Locate the cell with the specified text and output its (x, y) center coordinate. 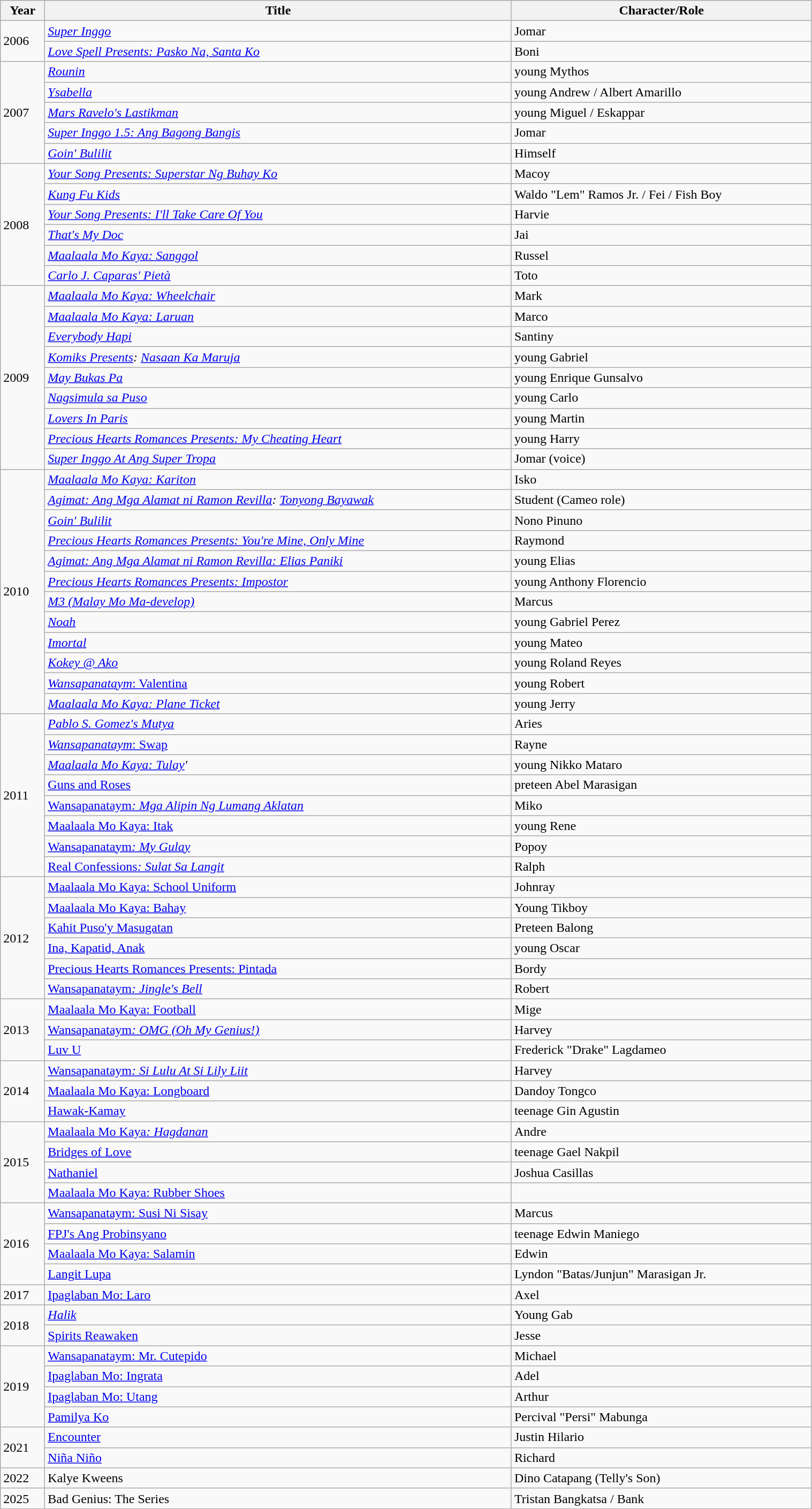
2021 (22, 1447)
young Gabriel (662, 357)
Bad Genius: The Series (278, 1498)
Harvie (662, 214)
Marco (662, 316)
Kahit Puso'y Masugatan (278, 928)
young Miguel / Eskappar (662, 112)
Bordy (662, 969)
Super Inggo (278, 31)
Encounter (278, 1437)
young Gabriel Perez (662, 622)
Raymond (662, 540)
Ysabella (278, 92)
Wansapanataym: My Gulay (278, 846)
Maalaala Mo Kaya: Bahay (278, 908)
young Enrique Gunsalvo (662, 378)
Super Inggo 1.5: Ang Bagong Bangis (278, 133)
young Elias (662, 561)
Jesse (662, 1336)
Kalye Kweens (278, 1478)
Preteen Balong (662, 928)
Maalaala Mo Kaya: Salamin (278, 1254)
2016 (22, 1243)
2015 (22, 1162)
Adel (662, 1376)
young Mateo (662, 643)
Wansapanataym: Swap (278, 744)
preteen Abel Marasigan (662, 785)
Maalaala Mo Kaya: Tulay' (278, 765)
Wansapanataym: Si Lulu At Si Lily Liit (278, 1070)
Isko (662, 479)
Agimat: Ang Mga Alamat ni Ramon Revilla: Elias Paniki (278, 561)
Wansapanataym: Mga Alipin Ng Lumang Aklatan (278, 805)
young Robert (662, 683)
Real Confessions: Sulat Sa Langit (278, 866)
Wansapanataym: OMG (Oh My Genius!) (278, 1030)
Spirits Reawaken (278, 1336)
2011 (22, 795)
Aries (662, 724)
Noah (278, 622)
Your Song Presents: Superstar Ng Buhay Ko (278, 173)
teenage Gael Nakpil (662, 1152)
Young Gab (662, 1315)
Boni (662, 51)
Wansapanataym: Susi Ni Sisay (278, 1213)
2018 (22, 1325)
M3 (Malay Mo Ma-develop) (278, 602)
Nono Pinuno (662, 520)
Precious Hearts Romances Presents: You're Mine, Only Mine (278, 540)
Love Spell Presents: Pasko Na, Santa Ko (278, 51)
Toto (662, 276)
2025 (22, 1498)
Bridges of Love (278, 1152)
Axel (662, 1295)
Maalaala Mo Kaya: Kariton (278, 479)
Andre (662, 1131)
2019 (22, 1386)
Richard (662, 1458)
Edwin (662, 1254)
Agimat: Ang Mga Alamat ni Ramon Revilla: Tonyong Bayawak (278, 500)
Johnray (662, 887)
Tristan Bangkatsa / Bank (662, 1498)
Maalaala Mo Kaya: Football (278, 1009)
Mars Ravelo's Lastikman (278, 112)
2010 (22, 591)
Macoy (662, 173)
Precious Hearts Romances Presents: My Cheating Heart (278, 439)
Maalaala Mo Kaya: School Uniform (278, 887)
young Jerry (662, 704)
Jai (662, 235)
Year (22, 11)
Hawak-Kamay (278, 1111)
Michael (662, 1356)
Precious Hearts Romances Presents: Impostor (278, 581)
Halik (278, 1315)
Nagsimula sa Puso (278, 398)
Robert (662, 989)
2008 (22, 224)
Himself (662, 153)
Ipaglaban Mo: Utang (278, 1397)
Pablo S. Gomez's Mutya (278, 724)
Everybody Hapi (278, 337)
Wansapanataym: Valentina (278, 683)
Imortal (278, 643)
Maalaala Mo Kaya: Hagdanan (278, 1131)
young Oscar (662, 948)
young Carlo (662, 398)
Popoy (662, 846)
2012 (22, 938)
Super Inggo At Ang Super Tropa (278, 459)
That's My Doc (278, 235)
Wansapanataym: Jingle's Bell (278, 989)
Title (278, 11)
Student (Cameo role) (662, 500)
2013 (22, 1030)
2006 (22, 41)
Ina, Kapatid, Anak (278, 948)
May Bukas Pa (278, 378)
Dandoy Tongco (662, 1091)
Maalaala Mo Kaya: Itak (278, 826)
2017 (22, 1295)
Ipaglaban Mo: Ingrata (278, 1376)
Maalaala Mo Kaya: Longboard (278, 1091)
teenage Gin Agustin (662, 1111)
Maalaala Mo Kaya: Plane Ticket (278, 704)
Jomar (voice) (662, 459)
young Rene (662, 826)
Wansapanataym: Mr. Cutepido (278, 1356)
Maalaala Mo Kaya: Sanggol (278, 255)
Waldo "Lem" Ramos Jr. / Fei / Fish Boy (662, 194)
Percival "Persi" Mabunga (662, 1417)
Santiny (662, 337)
2014 (22, 1091)
FPJ's Ang Probinsyano (278, 1233)
Langit Lupa (278, 1274)
Pamilya Ko (278, 1417)
Komiks Presents: Nasaan Ka Maruja (278, 357)
Guns and Roses (278, 785)
Luv U (278, 1050)
Maalaala Mo Kaya: Rubber Shoes (278, 1193)
young Anthony Florencio (662, 581)
Young Tikboy (662, 908)
young Nikko Mataro (662, 765)
Lovers In Paris (278, 418)
teenage Edwin Maniego (662, 1233)
Niña Niño (278, 1458)
young Andrew / Albert Amarillo (662, 92)
young Martin (662, 418)
Mark (662, 296)
2022 (22, 1478)
Ralph (662, 866)
Kokey @ Ako (278, 663)
Rounin (278, 72)
Arthur (662, 1397)
Frederick "Drake" Lagdameo (662, 1050)
Maalaala Mo Kaya: Wheelchair (278, 296)
Your Song Presents: I'll Take Care Of You (278, 214)
Joshua Casillas (662, 1172)
Miko (662, 805)
2009 (22, 378)
Justin Hilario (662, 1437)
Lyndon "Batas/Junjun" Marasigan Jr. (662, 1274)
Kung Fu Kids (278, 194)
Character/Role (662, 11)
Mige (662, 1009)
Russel (662, 255)
young Mythos (662, 72)
young Harry (662, 439)
Ipaglaban Mo: Laro (278, 1295)
Carlo J. Caparas' Pietà (278, 276)
Dino Catapang (Telly's Son) (662, 1478)
young Roland Reyes (662, 663)
2007 (22, 112)
Rayne (662, 744)
Precious Hearts Romances Presents: Pintada (278, 969)
Nathaniel (278, 1172)
Maalaala Mo Kaya: Laruan (278, 316)
